Identify which cell holds the provided text, then report its [x, y] central coordinate. 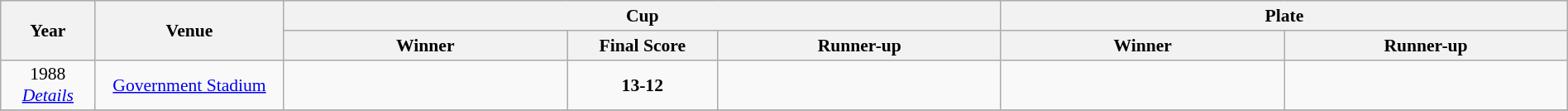
Year [48, 30]
Venue [189, 30]
Plate [1284, 16]
13-12 [643, 84]
Cup [642, 16]
1988 Details [48, 84]
Government Stadium [189, 84]
Final Score [643, 46]
